For the text-containing cell, return its midpoint in [X, Y] coordinate format. 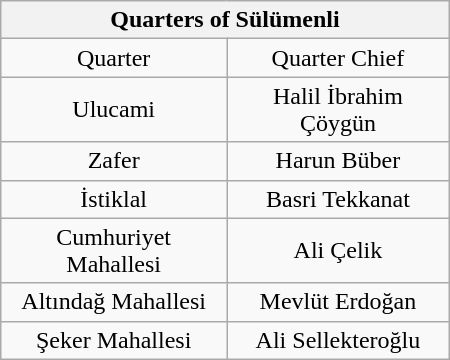
Harun Büber [338, 161]
Altındağ Mahallesi [114, 302]
İstiklal [114, 199]
Halil İbrahim Çöygün [338, 110]
Mevlüt Erdoğan [338, 302]
Quarter [114, 58]
Quarters of Sülümenli [225, 20]
Ali Sellekteroğlu [338, 340]
Zafer [114, 161]
Quarter Chief [338, 58]
Ali Çelik [338, 250]
Ulucami [114, 110]
Basri Tekkanat [338, 199]
Cumhuriyet Mahallesi [114, 250]
Şeker Mahallesi [114, 340]
